Identify which cell holds the provided text, then report its (x, y) central coordinate. 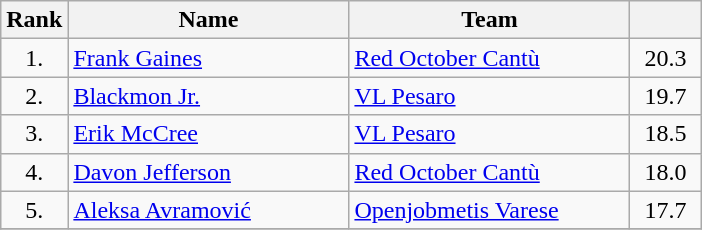
Rank (34, 20)
Erik McCree (208, 134)
Aleksa Avramović (208, 210)
Davon Jefferson (208, 172)
Frank Gaines (208, 58)
19.7 (666, 96)
20.3 (666, 58)
3. (34, 134)
Team (490, 20)
Blackmon Jr. (208, 96)
Openjobmetis Varese (490, 210)
2. (34, 96)
Name (208, 20)
4. (34, 172)
5. (34, 210)
18.5 (666, 134)
17.7 (666, 210)
1. (34, 58)
18.0 (666, 172)
